Capture the cell that displays the provided text and extract its (x, y) central coordinate. 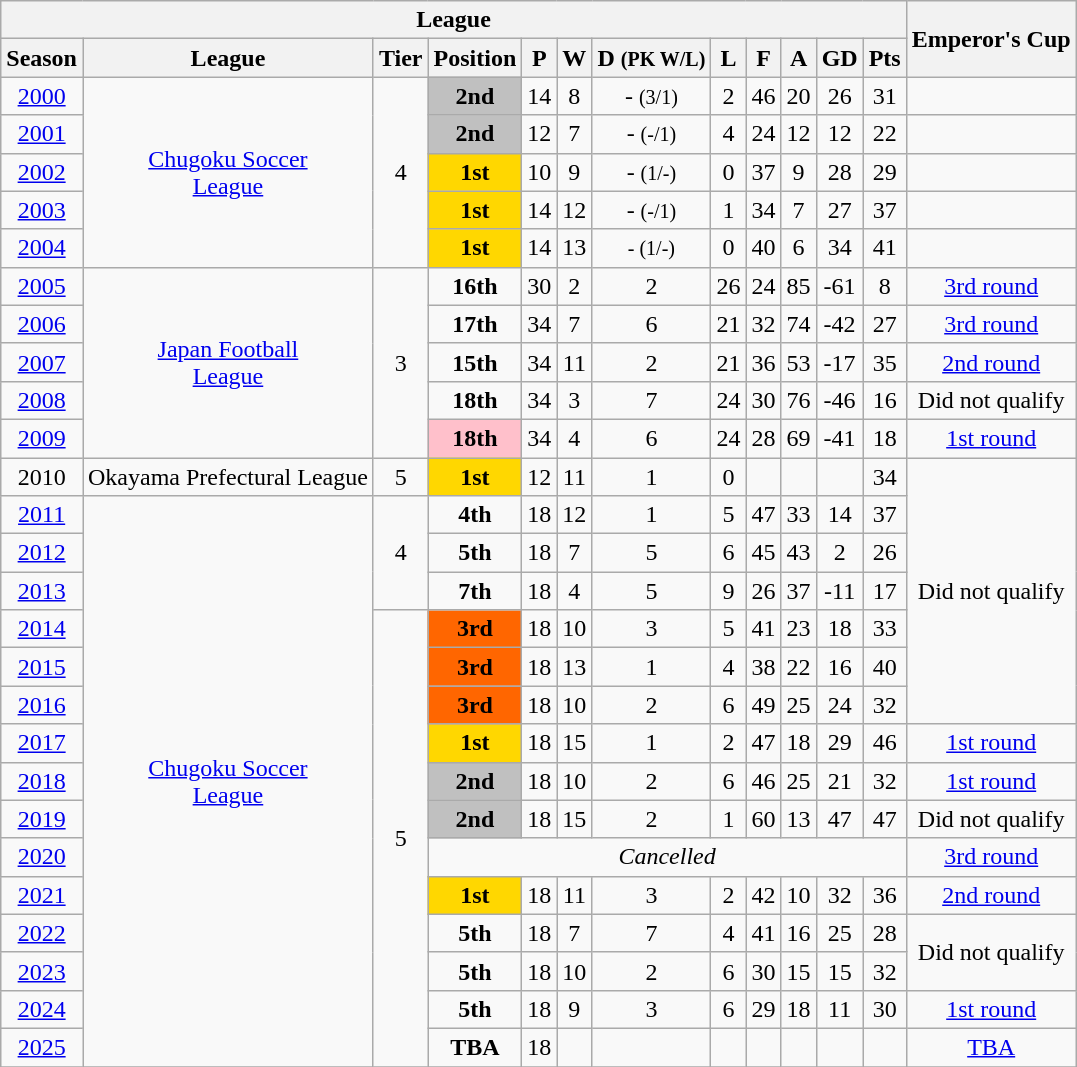
2018 (42, 781)
P (540, 58)
2012 (42, 553)
-46 (840, 400)
D (PK W/L) (652, 58)
17th (475, 324)
2010 (42, 477)
31 (884, 96)
20 (798, 96)
2014 (42, 629)
2009 (42, 438)
Position (475, 58)
74 (798, 324)
2015 (42, 667)
2002 (42, 172)
- (3/1) (652, 96)
-41 (840, 438)
15th (475, 362)
35 (884, 362)
2011 (42, 515)
Pts (884, 58)
16th (475, 286)
A (798, 58)
85 (798, 286)
-61 (840, 286)
2013 (42, 591)
60 (764, 819)
-11 (840, 591)
Japan FootballLeague (228, 362)
7th (475, 591)
2020 (42, 857)
2006 (42, 324)
17 (884, 591)
2025 (42, 1047)
2022 (42, 933)
43 (798, 553)
2019 (42, 819)
Tier (400, 58)
45 (764, 553)
2024 (42, 1009)
38 (764, 667)
2008 (42, 400)
2000 (42, 96)
F (764, 58)
4th (475, 515)
2016 (42, 705)
L (728, 58)
2007 (42, 362)
23 (798, 629)
2004 (42, 248)
Cancelled (667, 857)
2005 (42, 286)
2017 (42, 743)
GD (840, 58)
-42 (840, 324)
Emperor's Cup (991, 39)
2003 (42, 210)
42 (764, 895)
W (574, 58)
76 (798, 400)
49 (764, 705)
2001 (42, 134)
2023 (42, 971)
69 (798, 438)
53 (798, 362)
-17 (840, 362)
2021 (42, 895)
Okayama Prefectural League (228, 477)
Season (42, 58)
